For the text-containing cell, return its midpoint in (x, y) coordinate format. 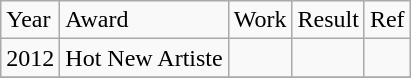
Hot New Artiste (144, 58)
Result (328, 20)
Year (30, 20)
2012 (30, 58)
Award (144, 20)
Work (260, 20)
Ref (387, 20)
